Locate the cell with the specified text and output its (x, y) center coordinate. 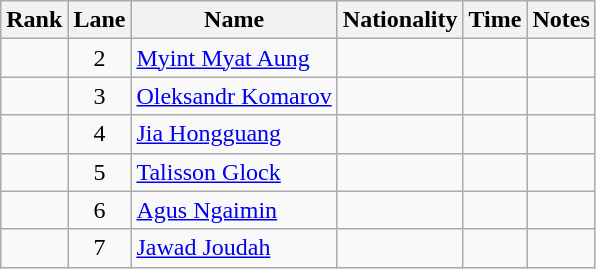
Time (495, 20)
Nationality (400, 20)
Agus Ngaimin (234, 210)
7 (100, 248)
6 (100, 210)
Myint Myat Aung (234, 58)
Jia Hongguang (234, 134)
Lane (100, 20)
4 (100, 134)
3 (100, 96)
Talisson Glock (234, 172)
Name (234, 20)
Rank (34, 20)
Oleksandr Komarov (234, 96)
5 (100, 172)
Notes (561, 20)
Jawad Joudah (234, 248)
2 (100, 58)
